Determine the [X, Y] coordinate at the center of the cell enclosing the given text.  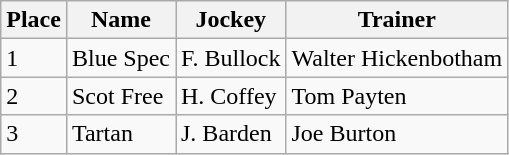
Place [34, 20]
Jockey [231, 20]
J. Barden [231, 134]
Walter Hickenbotham [397, 58]
Name [120, 20]
Tom Payten [397, 96]
Tartan [120, 134]
Scot Free [120, 96]
Joe Burton [397, 134]
Trainer [397, 20]
F. Bullock [231, 58]
1 [34, 58]
Blue Spec [120, 58]
3 [34, 134]
2 [34, 96]
H. Coffey [231, 96]
